Search for the cell housing the specified text and yield its [x, y] center coordinate. 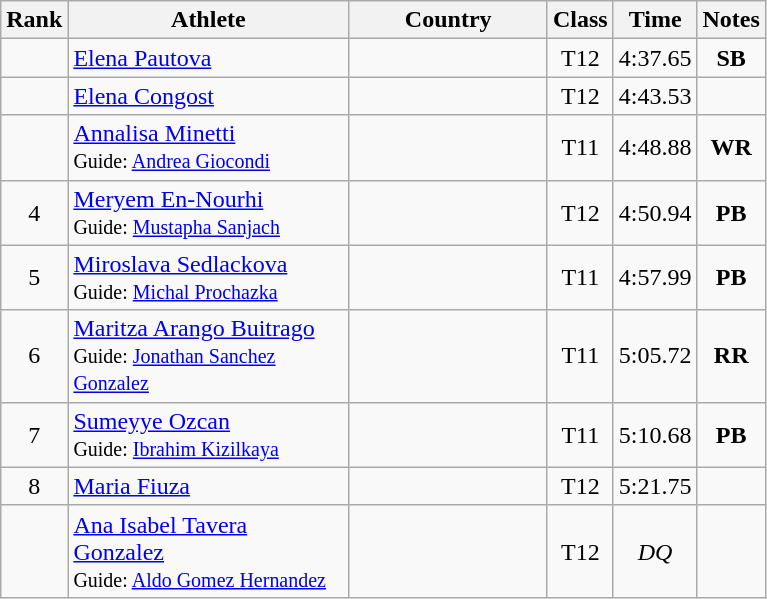
5:10.68 [655, 434]
5:21.75 [655, 486]
Maria Fiuza [208, 486]
5:05.72 [655, 356]
Meryem En-NourhiGuide: Mustapha Sanjach [208, 212]
Annalisa MinettiGuide: Andrea Giocondi [208, 148]
6 [34, 356]
RR [731, 356]
Sumeyye OzcanGuide: Ibrahim Kizilkaya [208, 434]
8 [34, 486]
Notes [731, 20]
4:37.65 [655, 58]
Athlete [208, 20]
Class [580, 20]
Maritza Arango BuitragoGuide: Jonathan Sanchez Gonzalez [208, 356]
4 [34, 212]
SB [731, 58]
4:50.94 [655, 212]
4:48.88 [655, 148]
5 [34, 278]
4:57.99 [655, 278]
4:43.53 [655, 96]
Rank [34, 20]
Elena Congost [208, 96]
Time [655, 20]
7 [34, 434]
Miroslava SedlackovaGuide: Michal Prochazka [208, 278]
Ana Isabel Tavera GonzalezGuide: Aldo Gomez Hernandez [208, 551]
Country [448, 20]
DQ [655, 551]
Elena Pautova [208, 58]
WR [731, 148]
